Capture the cell that displays the provided text and extract its [X, Y] central coordinate. 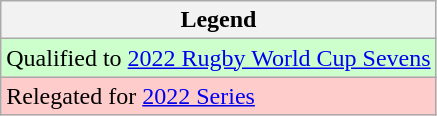
Qualified to 2022 Rugby World Cup Sevens [218, 58]
Legend [218, 20]
Relegated for 2022 Series [218, 96]
